Return the [x, y] coordinate for the center point of the cell that contains the specified text.  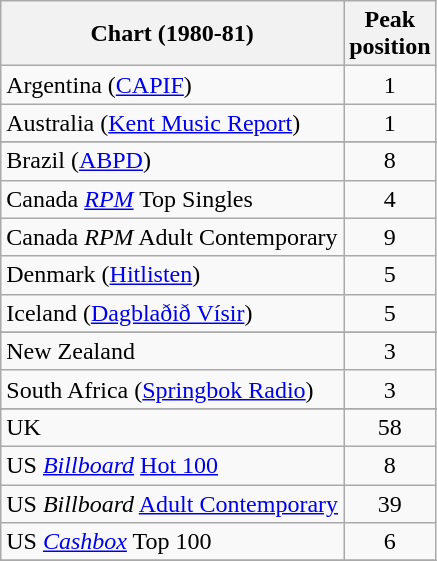
Canada RPM Adult Contemporary [172, 237]
Canada RPM Top Singles [172, 199]
39 [390, 503]
6 [390, 542]
New Zealand [172, 351]
US Cashbox Top 100 [172, 542]
Australia (Kent Music Report) [172, 123]
UK [172, 427]
9 [390, 237]
58 [390, 427]
US Billboard Adult Contemporary [172, 503]
4 [390, 199]
Argentina (CAPIF) [172, 85]
Denmark (Hitlisten) [172, 275]
Brazil (ABPD) [172, 161]
Chart (1980-81) [172, 34]
South Africa (Springbok Radio) [172, 389]
US Billboard Hot 100 [172, 465]
Iceland (Dagblaðið Vísir) [172, 313]
Peakposition [390, 34]
